Return the [X, Y] coordinate for the center point of the cell that contains the specified text.  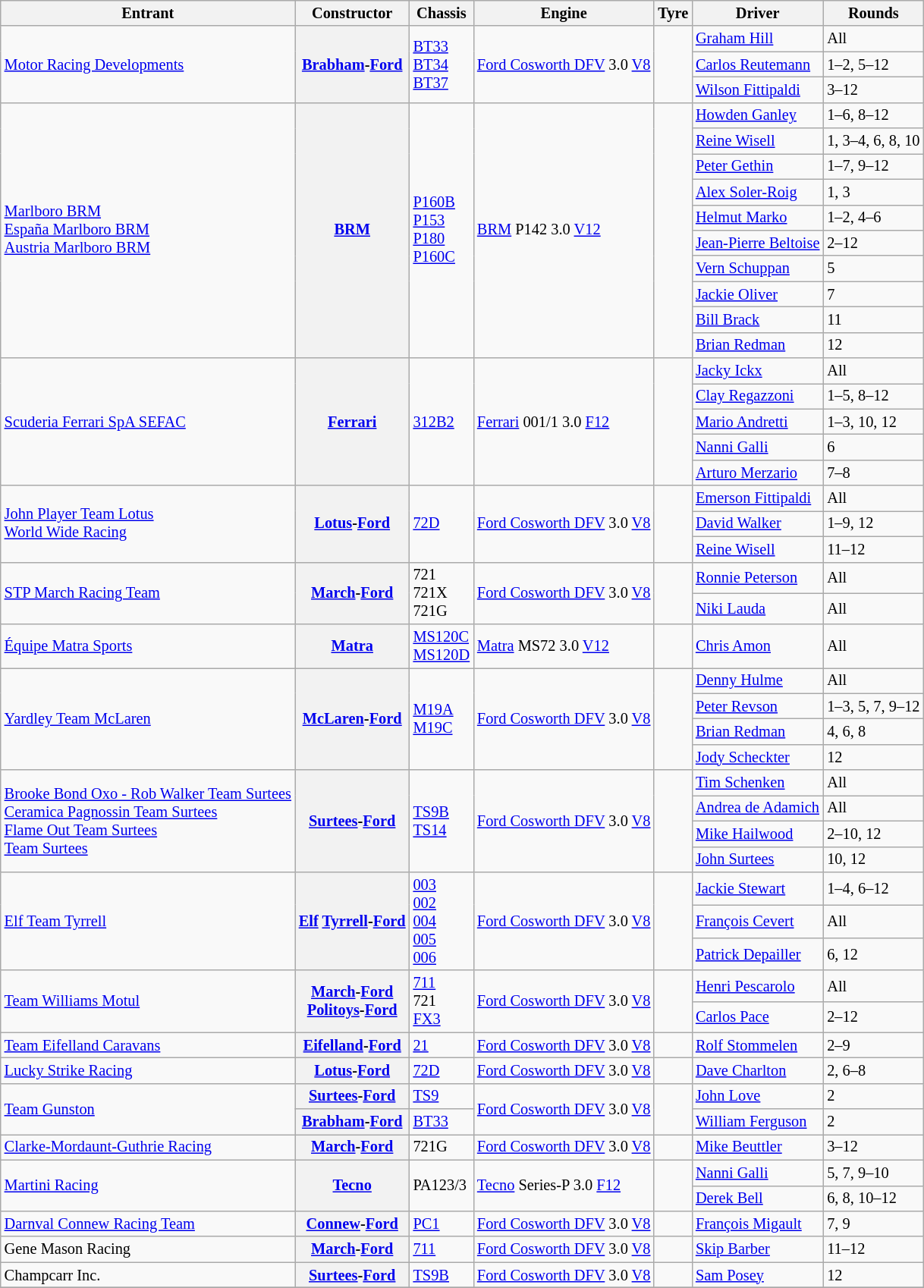
Sam Posey [757, 1275]
Emerson Fittipaldi [757, 498]
Matra MS72 3.0 V12 [564, 646]
Graham Hill [757, 39]
Elf Team Tyrrell [148, 921]
Lucky Strike Racing [148, 1070]
TS9B [442, 1275]
4, 6, 8 [873, 731]
1–5, 8–12 [873, 396]
6, 12 [873, 954]
Ferrari [352, 422]
Bill Brack [757, 319]
TS9BTS14 [442, 821]
711721FX3 [442, 1001]
721721X721G [442, 593]
David Walker [757, 523]
François Migault [757, 1224]
BRM [352, 231]
TS9 [442, 1096]
5 [873, 269]
Team Williams Motul [148, 1001]
McLaren-Ford [352, 719]
1–3, 5, 7, 9–12 [873, 706]
Patrick Depailler [757, 954]
1–3, 10, 12 [873, 422]
Elf Tyrrell-Ford [352, 921]
Entrant [148, 13]
Clay Regazzoni [757, 396]
1, 3–4, 6, 8, 10 [873, 141]
11 [873, 319]
Helmut Marko [757, 218]
6 [873, 447]
John Love [757, 1096]
Arturo Merzario [757, 473]
Constructor [352, 13]
2–9 [873, 1045]
Équipe Matra Sports [148, 646]
Darnval Connew Racing Team [148, 1224]
Marlboro BRM España Marlboro BRM Austria Marlboro BRM [148, 231]
2, 6–8 [873, 1070]
Wilson Fittipaldi [757, 90]
6, 8, 10–12 [873, 1198]
Carlos Pace [757, 1016]
Driver [757, 13]
BT33 [442, 1122]
Gene Mason Racing [148, 1249]
Scuderia Ferrari SpA SEFAC [148, 422]
Rolf Stommelen [757, 1045]
Henri Pescarolo [757, 986]
Clarke-Mordaunt-Guthrie Racing [148, 1147]
Peter Revson [757, 706]
Champcarr Inc. [148, 1275]
Chris Amon [757, 646]
1–2, 5–12 [873, 64]
François Cevert [757, 921]
William Ferguson [757, 1122]
BT33BT34BT37 [442, 64]
7, 9 [873, 1224]
1, 3 [873, 192]
Rounds [873, 13]
Tyre [673, 13]
7–8 [873, 473]
MS120CMS120D [442, 646]
Jacky Ickx [757, 371]
Andrea de Adamich [757, 808]
Mario Andretti [757, 422]
Chassis [442, 13]
Engine [564, 13]
Tecno Series-P 3.0 F12 [564, 1185]
Jackie Oliver [757, 294]
Martini Racing [148, 1185]
Peter Gethin [757, 166]
Dave Charlton [757, 1070]
1–9, 12 [873, 523]
2–10, 12 [873, 834]
Tecno [352, 1185]
Motor Racing Developments [148, 64]
003002004005006 [442, 921]
5, 7, 9–10 [873, 1173]
Matra [352, 646]
21 [442, 1045]
Team Eifelland Caravans [148, 1045]
P160BP153P180P160C [442, 231]
March-FordPolitoys-Ford [352, 1001]
Connew-Ford [352, 1224]
Skip Barber [757, 1249]
Carlos Reutemann [757, 64]
PC1 [442, 1224]
STP March Racing Team [148, 593]
1–7, 9–12 [873, 166]
Howden Ganley [757, 115]
BRM P142 3.0 V12 [564, 231]
1–4, 6–12 [873, 887]
Denny Hulme [757, 680]
M19AM19C [442, 719]
Tim Schenken [757, 783]
John Player Team Lotus World Wide Racing [148, 523]
Ronnie Peterson [757, 578]
Mike Hailwood [757, 834]
312B2 [442, 422]
PA123/3 [442, 1185]
Niki Lauda [757, 608]
Brooke Bond Oxo - Rob Walker Team Surtees Ceramica Pagnossin Team Surtees Flame Out Team Surtees Team Surtees [148, 821]
10, 12 [873, 859]
Eifelland-Ford [352, 1045]
711 [442, 1249]
Vern Schuppan [757, 269]
Derek Bell [757, 1198]
John Surtees [757, 859]
1–2, 4–6 [873, 218]
Alex Soler-Roig [757, 192]
Jean-Pierre Beltoise [757, 243]
Team Gunston [148, 1109]
Jackie Stewart [757, 887]
7 [873, 294]
721G [442, 1147]
Mike Beuttler [757, 1147]
1–6, 8–12 [873, 115]
Jody Scheckter [757, 757]
Yardley Team McLaren [148, 719]
Ferrari 001/1 3.0 F12 [564, 422]
